Detect which cell encompasses the target text, then output its (X, Y) center coordinate. 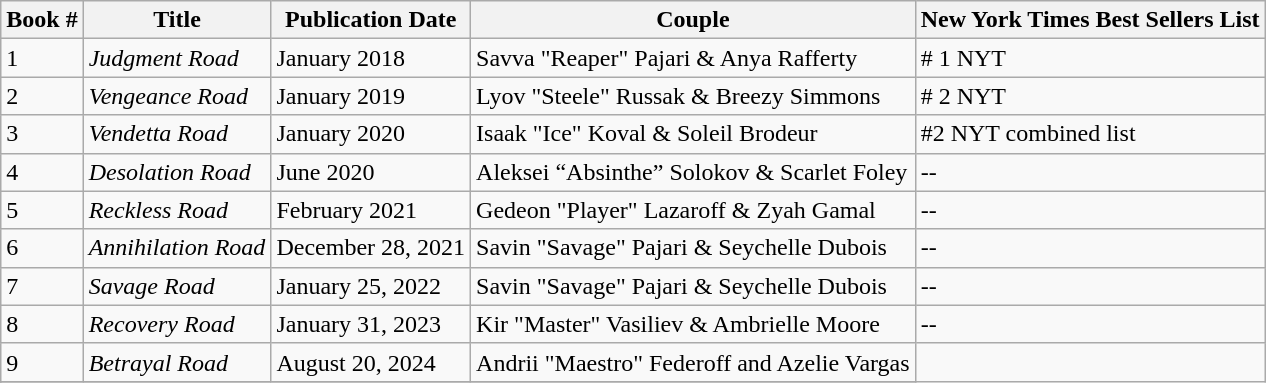
Aleksei “Absinthe” Solokov & Scarlet Foley (694, 172)
New York Times Best Sellers List (1090, 20)
4 (42, 172)
Kir "Master" Vasiliev & Ambrielle Moore (694, 324)
3 (42, 134)
January 2019 (371, 96)
6 (42, 248)
# 2 NYT (1090, 96)
7 (42, 286)
5 (42, 210)
June 2020 (371, 172)
January 25, 2022 (371, 286)
Judgment Road (177, 58)
8 (42, 324)
Couple (694, 20)
Reckless Road (177, 210)
Vengeance Road (177, 96)
Savva "Reaper" Pajari & Anya Rafferty (694, 58)
1 (42, 58)
Annihilation Road (177, 248)
January 2018 (371, 58)
Lyov "Steele" Russak & Breezy Simmons (694, 96)
Gedeon "Player" Lazaroff & Zyah Gamal (694, 210)
January 2020 (371, 134)
Betrayal Road (177, 362)
Andrii "Maestro" Federoff and Azelie Vargas (694, 362)
December 28, 2021 (371, 248)
Title (177, 20)
Vendetta Road (177, 134)
February 2021 (371, 210)
Publication Date (371, 20)
Recovery Road (177, 324)
# 1 NYT (1090, 58)
Isaak "Ice" Koval & Soleil Brodeur (694, 134)
9 (42, 362)
Desolation Road (177, 172)
#2 NYT combined list (1090, 134)
August 20, 2024 (371, 362)
2 (42, 96)
Book # (42, 20)
Savage Road (177, 286)
January 31, 2023 (371, 324)
